From the cell containing the given text, extract its center point as (x, y) coordinate. 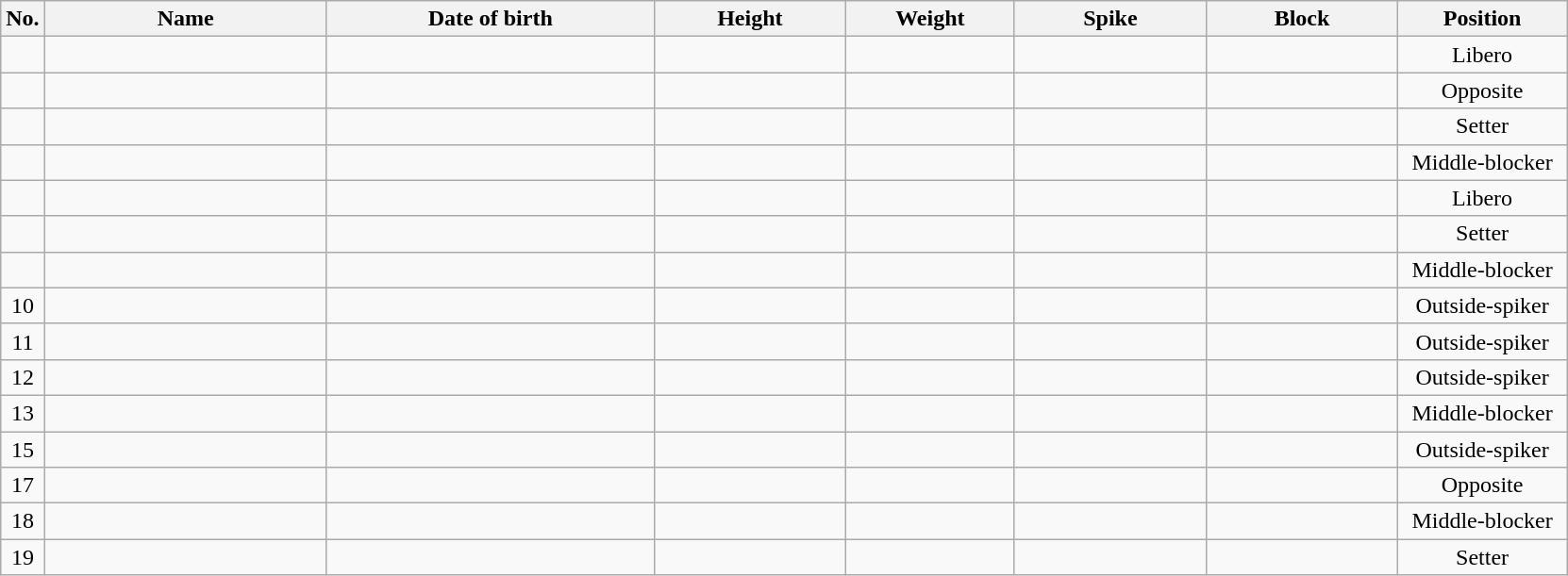
Height (749, 19)
Spike (1109, 19)
10 (23, 305)
15 (23, 450)
19 (23, 557)
13 (23, 413)
No. (23, 19)
18 (23, 521)
Date of birth (491, 19)
Name (185, 19)
Position (1483, 19)
11 (23, 341)
Block (1302, 19)
Weight (930, 19)
12 (23, 377)
17 (23, 485)
